Return the [x, y] coordinate for the center point of the cell that contains the specified text.  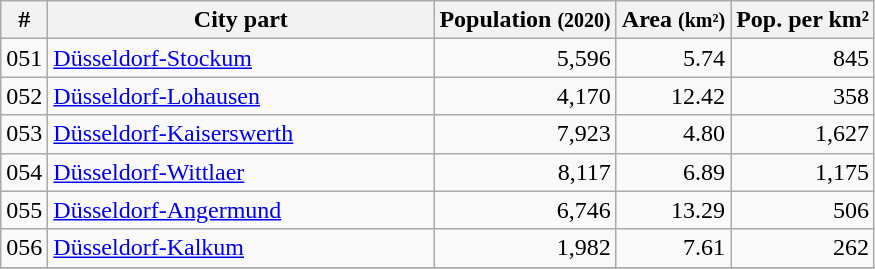
City part [241, 20]
Düsseldorf-Wittlaer [241, 172]
13.29 [673, 210]
1,627 [803, 134]
506 [803, 210]
052 [24, 96]
7,923 [525, 134]
4,170 [525, 96]
5,596 [525, 58]
6.89 [673, 172]
Düsseldorf-Kaiserswerth [241, 134]
053 [24, 134]
Pop. per km² [803, 20]
7.61 [673, 248]
Düsseldorf-Angermund [241, 210]
054 [24, 172]
Düsseldorf-Lohausen [241, 96]
8,117 [525, 172]
4.80 [673, 134]
055 [24, 210]
# [24, 20]
262 [803, 248]
056 [24, 248]
Population (2020) [525, 20]
1,175 [803, 172]
358 [803, 96]
Düsseldorf-Stockum [241, 58]
5.74 [673, 58]
6,746 [525, 210]
051 [24, 58]
1,982 [525, 248]
Area (km²) [673, 20]
Düsseldorf-Kalkum [241, 248]
845 [803, 58]
12.42 [673, 96]
